Provide the [X, Y] coordinate of the cell's center where the given text is located.  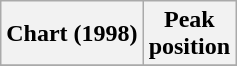
Peakposition [189, 34]
Chart (1998) [72, 34]
